For the text-containing cell, return its midpoint in [X, Y] coordinate format. 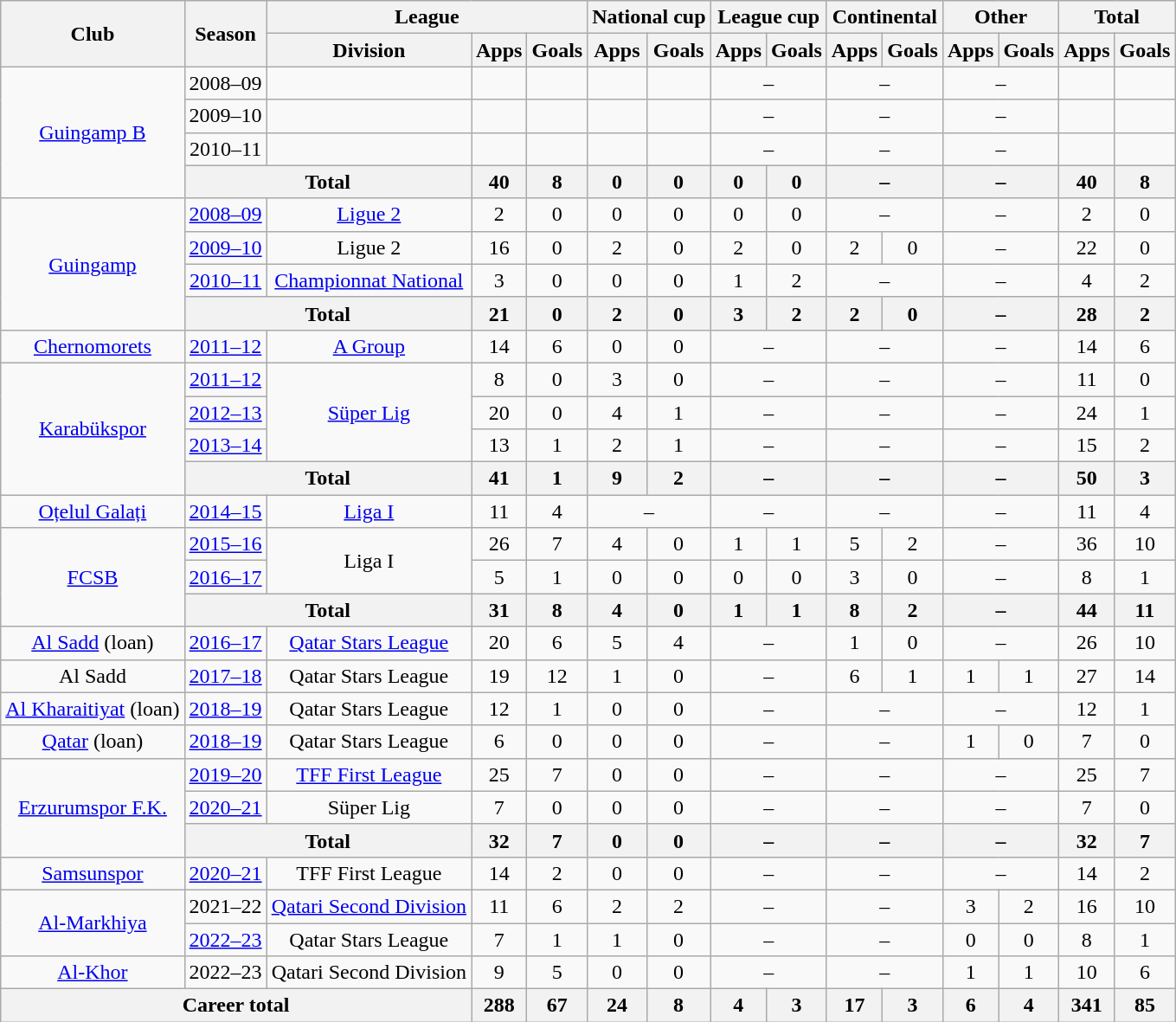
28 [1087, 313]
Club [93, 34]
2013–14 [225, 446]
Career total [236, 1006]
19 [498, 676]
Qatar (loan) [93, 742]
Championnat National [369, 280]
Guingamp [93, 264]
41 [498, 479]
Al-Markhiya [93, 922]
85 [1145, 1006]
2017–18 [225, 676]
Oțelul Galați [93, 511]
2021–22 [225, 906]
31 [498, 610]
A Group [369, 346]
15 [1087, 446]
Karabükspor [93, 428]
League cup [768, 17]
67 [557, 1006]
Continental [884, 17]
Al Kharaitiyat (loan) [93, 709]
2015–16 [225, 544]
Erzurumspor F.K. [93, 807]
Season [225, 34]
2012–13 [225, 413]
44 [1087, 610]
341 [1087, 1006]
League [427, 17]
36 [1087, 544]
27 [1087, 676]
Chernomorets [93, 346]
22 [1087, 247]
FCSB [93, 577]
Al Sadd [93, 676]
2014–15 [225, 511]
50 [1087, 479]
21 [498, 313]
Samsunspor [93, 873]
288 [498, 1006]
Guingamp B [93, 132]
17 [854, 1006]
Al-Khor [93, 973]
13 [498, 446]
Division [369, 50]
Other [1000, 17]
2019–20 [225, 775]
National cup [649, 17]
Al Sadd (loan) [93, 643]
